Pinpoint the cell where the given text exists, returning its (X, Y) midpoint coordinate. 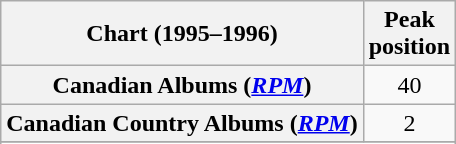
Peakposition (409, 34)
Canadian Albums (RPM) (182, 85)
Canadian Country Albums (RPM) (182, 123)
40 (409, 85)
2 (409, 123)
Chart (1995–1996) (182, 34)
